Find where the given text appears and provide that cell's center as [x, y] coordinate. 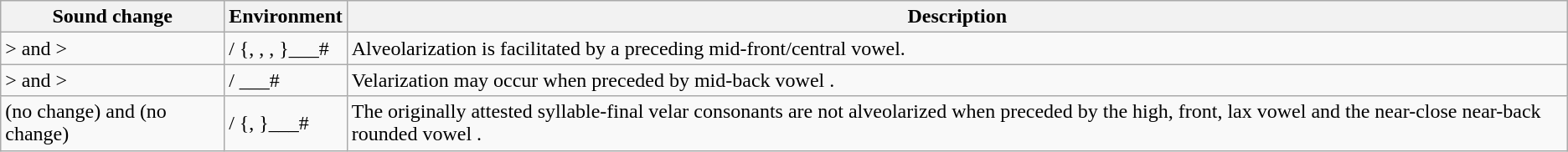
/ {, }___# [286, 124]
Environment [286, 17]
Velarization may occur when preceded by mid-back vowel . [957, 80]
/ ___# [286, 80]
Description [957, 17]
(no change) and (no change) [112, 124]
Sound change [112, 17]
Alveolarization is facilitated by a preceding mid-front/central vowel. [957, 48]
/ {, , , }___# [286, 48]
